Detect which cell encompasses the target text, then output its [X, Y] center coordinate. 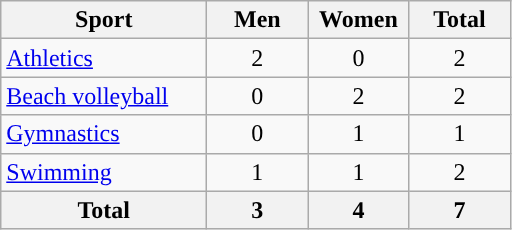
7 [460, 210]
Swimming [104, 172]
4 [358, 210]
Men [258, 20]
Sport [104, 20]
Women [358, 20]
3 [258, 210]
Beach volleyball [104, 96]
Gymnastics [104, 134]
Athletics [104, 58]
